Determine the (x, y) coordinate at the center of the cell enclosing the given text.  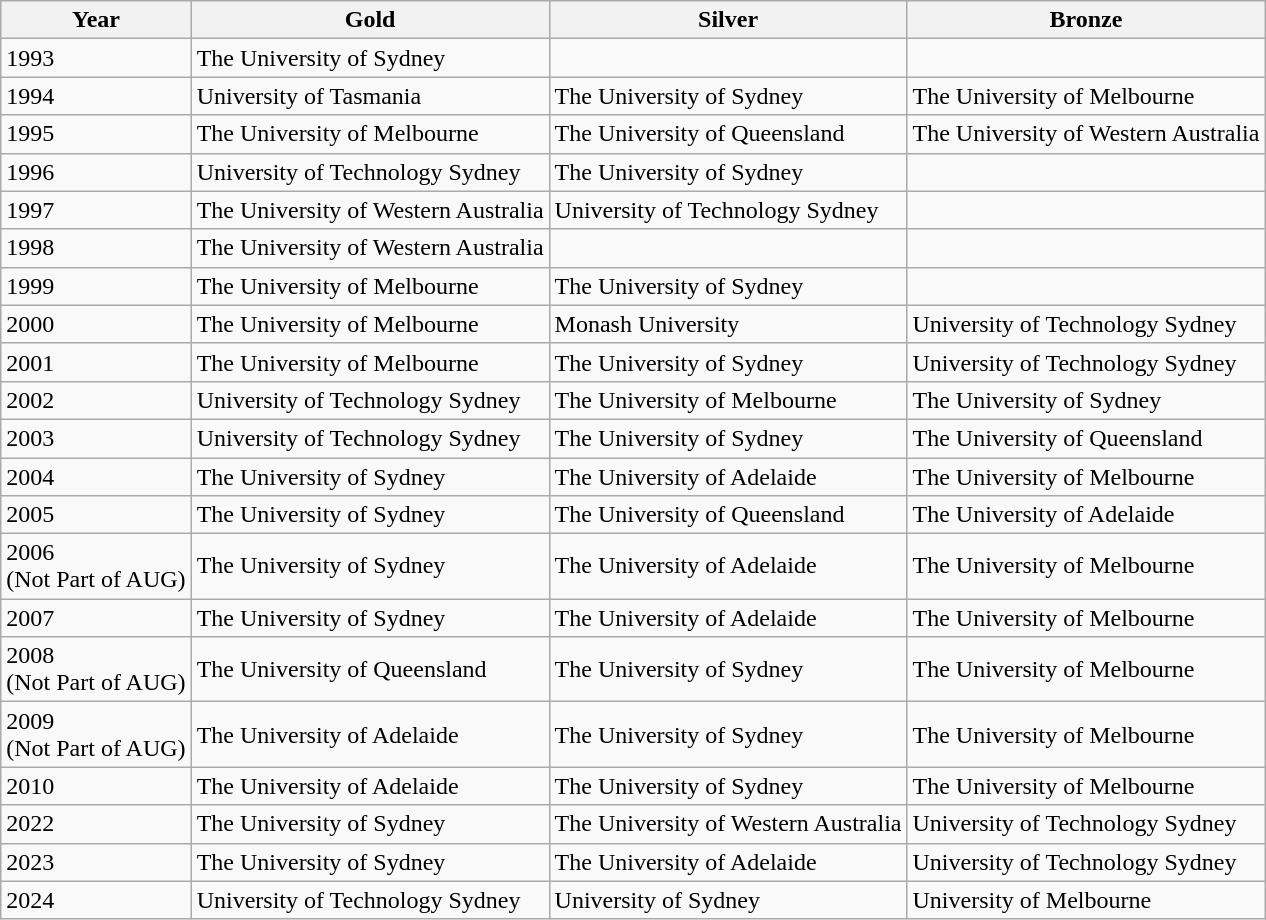
1993 (96, 58)
Bronze (1086, 20)
University of Tasmania (370, 96)
Silver (728, 20)
1996 (96, 172)
2022 (96, 824)
2008(Not Part of AUG) (96, 670)
2006(Not Part of AUG) (96, 566)
Gold (370, 20)
2005 (96, 515)
2010 (96, 786)
2002 (96, 400)
2001 (96, 362)
1994 (96, 96)
1999 (96, 286)
Year (96, 20)
University of Melbourne (1086, 900)
2023 (96, 862)
2004 (96, 477)
Monash University (728, 324)
2007 (96, 618)
1995 (96, 134)
2009(Not Part of AUG) (96, 734)
1998 (96, 248)
2003 (96, 438)
1997 (96, 210)
University of Sydney (728, 900)
2024 (96, 900)
2000 (96, 324)
